Determine the (X, Y) coordinate at the center of the cell enclosing the given text.  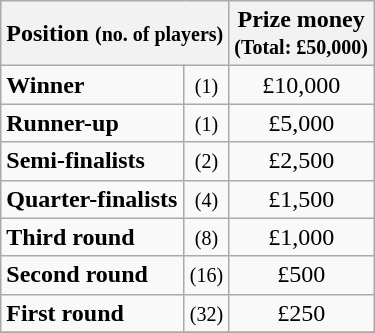
£500 (302, 275)
Runner-up (92, 123)
(32) (206, 313)
(4) (206, 199)
£10,000 (302, 85)
(8) (206, 237)
Winner (92, 85)
Third round (92, 237)
Position (no. of players) (115, 34)
£5,000 (302, 123)
£1,000 (302, 237)
Prize money(Total: £50,000) (302, 34)
Semi-finalists (92, 161)
£250 (302, 313)
Second round (92, 275)
(16) (206, 275)
£1,500 (302, 199)
(2) (206, 161)
Quarter-finalists (92, 199)
First round (92, 313)
£2,500 (302, 161)
